Identify which cell holds the provided text, then report its (X, Y) central coordinate. 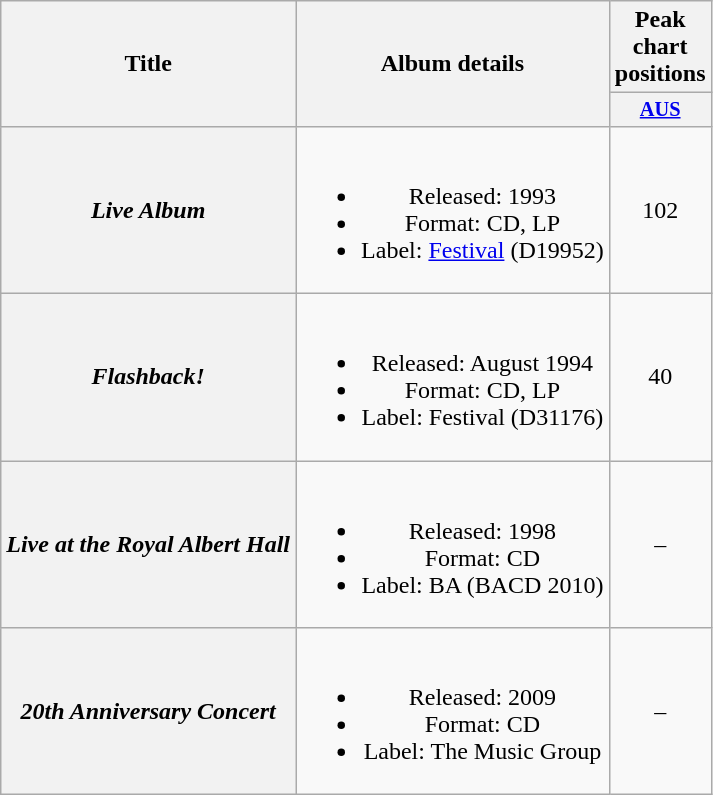
Title (148, 64)
40 (660, 378)
AUS (660, 110)
Live at the Royal Albert Hall (148, 544)
Released: 1998Format: CDLabel: BA (BACD 2010) (453, 544)
Live Album (148, 210)
102 (660, 210)
20th Anniversary Concert (148, 712)
Released: August 1994Format: CD, LPLabel: Festival (D31176) (453, 378)
Album details (453, 64)
Peak chart positions (660, 47)
Flashback! (148, 378)
Released: 2009Format: CDLabel: The Music Group (453, 712)
Released: 1993Format: CD, LPLabel: Festival (D19952) (453, 210)
